Capture the cell that displays the provided text and extract its [X, Y] central coordinate. 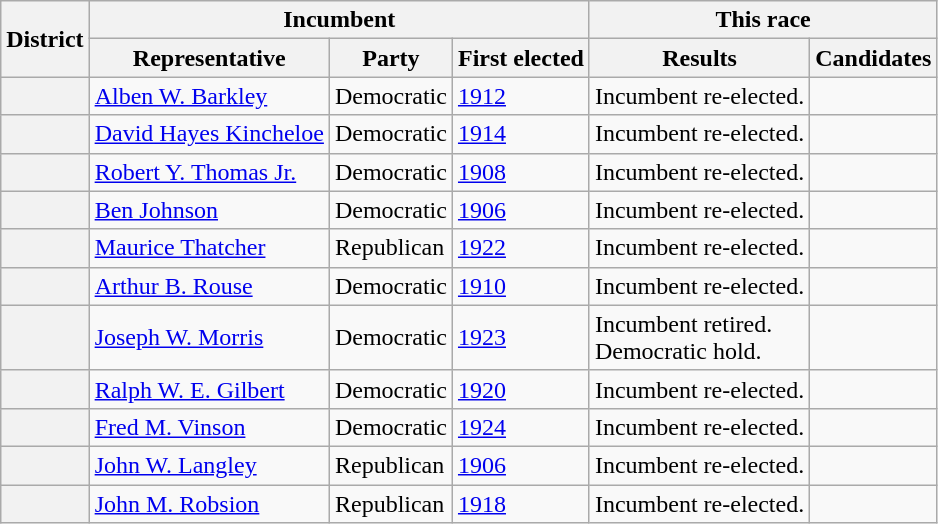
Party [390, 58]
This race [762, 20]
John M. Robsion [209, 503]
1914 [520, 134]
1922 [520, 248]
Representative [209, 58]
First elected [520, 58]
Arthur B. Rouse [209, 286]
1908 [520, 172]
1912 [520, 96]
Ralph W. E. Gilbert [209, 389]
Ben Johnson [209, 210]
Incumbent retired.Democratic hold. [699, 338]
Results [699, 58]
Fred M. Vinson [209, 427]
Maurice Thatcher [209, 248]
Alben W. Barkley [209, 96]
1920 [520, 389]
Candidates [874, 58]
Robert Y. Thomas Jr. [209, 172]
David Hayes Kincheloe [209, 134]
1923 [520, 338]
Joseph W. Morris [209, 338]
1924 [520, 427]
1918 [520, 503]
Incumbent [339, 20]
District [45, 39]
John W. Langley [209, 465]
1910 [520, 286]
